Search for the cell housing the specified text and yield its [X, Y] center coordinate. 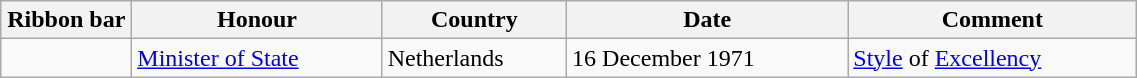
Minister of State [257, 58]
16 December 1971 [708, 58]
Ribbon bar [66, 20]
Date [708, 20]
Style of Excellency [992, 58]
Country [474, 20]
Netherlands [474, 58]
Honour [257, 20]
Comment [992, 20]
